Return (x, y) of the center of cell containing provided text 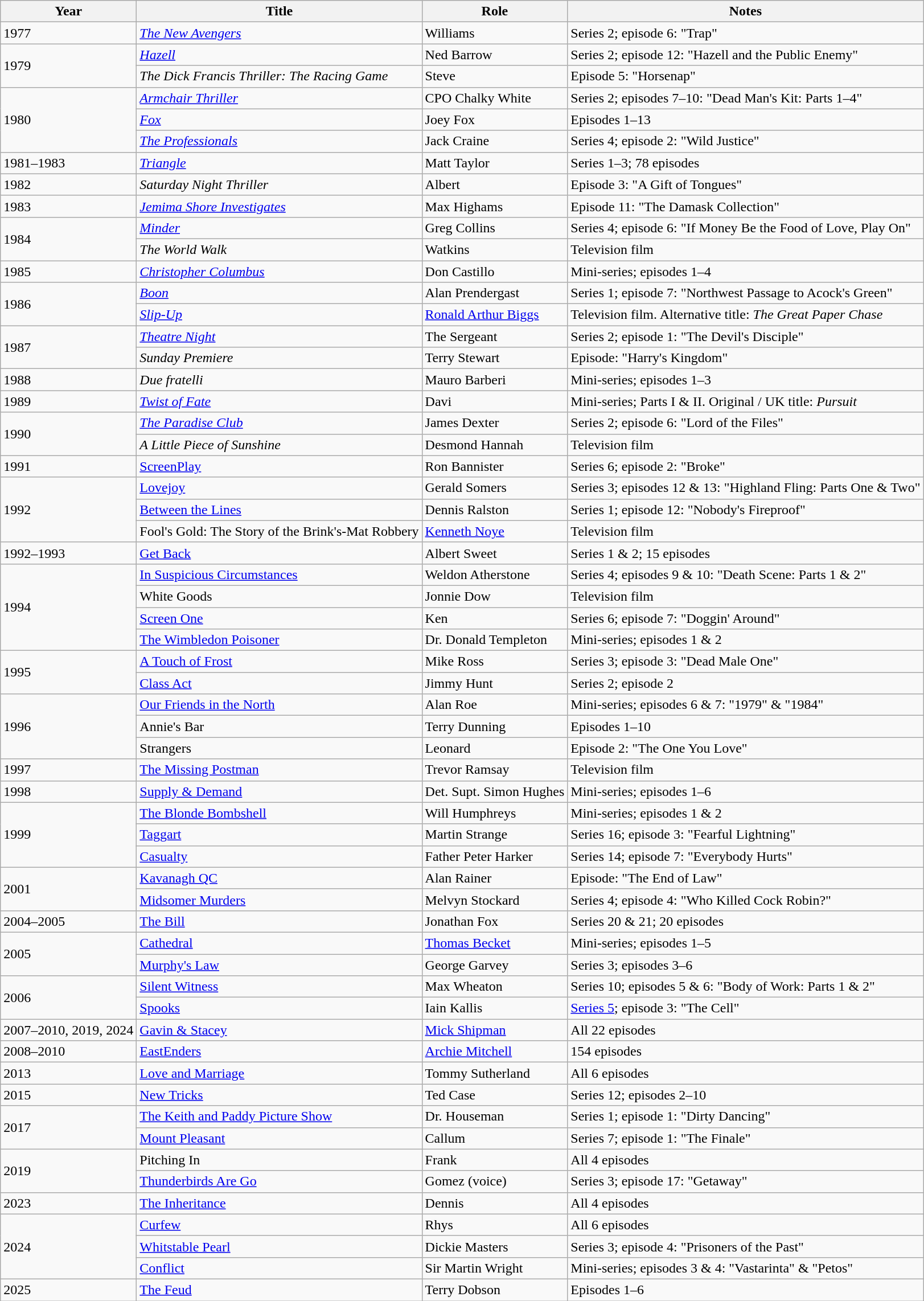
Strangers (279, 748)
A Little Piece of Sunshine (279, 445)
The Keith and Paddy Picture Show (279, 1117)
2017 (68, 1127)
Series 2; episode 2 (746, 683)
Jimmy Hunt (495, 683)
Episode: "The End of Law" (746, 878)
Rhys (495, 1225)
1988 (68, 380)
Series 20 & 21; 20 episodes (746, 921)
Slip-Up (279, 315)
Triangle (279, 163)
CPO Chalky White (495, 98)
2024 (68, 1246)
Don Castillo (495, 272)
1985 (68, 272)
1997 (68, 770)
Series 3; episode 4: "Prisoners of the Past" (746, 1246)
Dickie Masters (495, 1246)
Get Back (279, 553)
Conflict (279, 1268)
Theatre Night (279, 336)
1999 (68, 835)
Series 4; episode 6: "If Money Be the Food of Love, Play On" (746, 228)
Boon (279, 293)
1982 (68, 184)
Father Peter Harker (495, 856)
James Dexter (495, 423)
1984 (68, 239)
Christopher Columbus (279, 272)
Series 3; episode 17: "Getaway" (746, 1181)
Jemima Shore Investigates (279, 206)
Episode: "Harry's Kingdom" (746, 358)
1980 (68, 120)
Trevor Ramsay (495, 770)
Series 16; episode 3: "Fearful Lightning" (746, 835)
Mike Ross (495, 662)
Kavanagh QC (279, 878)
Year (68, 11)
Notes (746, 11)
Terry Dunning (495, 727)
Frank (495, 1160)
Williams (495, 33)
Weldon Atherstone (495, 574)
Sunday Premiere (279, 358)
Curfew (279, 1225)
Dr. Houseman (495, 1117)
Dr. Donald Templeton (495, 640)
Lovejoy (279, 488)
Series 12; episodes 2–10 (746, 1095)
Due fratelli (279, 380)
Episodes 1–10 (746, 727)
Series 6; episode 2: "Broke" (746, 466)
Melvyn Stockard (495, 900)
In Suspicious Circumstances (279, 574)
Dennis (495, 1203)
Ned Barrow (495, 55)
Davi (495, 401)
Spooks (279, 1008)
Jonnie Dow (495, 596)
New Tricks (279, 1095)
Mini-series; episodes 1–3 (746, 380)
A Touch of Frost (279, 662)
Steve (495, 76)
White Goods (279, 596)
The Inheritance (279, 1203)
Alan Roe (495, 705)
Annie's Bar (279, 727)
Pitching In (279, 1160)
Series 1; episode 1: "Dirty Dancing" (746, 1117)
Martin Strange (495, 835)
Ted Case (495, 1095)
Television film. Alternative title: The Great Paper Chase (746, 315)
The Sergeant (495, 336)
Series 4; episodes 9 & 10: "Death Scene: Parts 1 & 2" (746, 574)
Thomas Becket (495, 943)
Series 2; episode 6: "Lord of the Files" (746, 423)
Fool's Gold: The Story of the Brink's-Mat Robbery (279, 531)
Minder (279, 228)
1992 (68, 510)
The Professionals (279, 141)
Episodes 1–6 (746, 1290)
Casualty (279, 856)
Leonard (495, 748)
The Bill (279, 921)
Max Wheaton (495, 987)
Mini-series; Parts I & II. Original / UK title: Pursuit (746, 401)
Series 4; episode 4: "Who Killed Cock Robin?" (746, 900)
Armchair Thriller (279, 98)
1986 (68, 304)
Ronald Arthur Biggs (495, 315)
Between the Lines (279, 510)
Series 2; episode 12: "Hazell and the Public Enemy" (746, 55)
The Wimbledon Poisoner (279, 640)
Mini-series; episodes 3 & 4: "Vastarinta" & "Petos" (746, 1268)
Series 3; episodes 3–6 (746, 965)
2006 (68, 998)
Terry Stewart (495, 358)
2019 (68, 1171)
Series 3; episode 3: "Dead Male One" (746, 662)
Series 14; episode 7: "Everybody Hurts" (746, 856)
Mauro Barberi (495, 380)
Kenneth Noye (495, 531)
1989 (68, 401)
ScreenPlay (279, 466)
1977 (68, 33)
154 episodes (746, 1052)
Whitstable Pearl (279, 1246)
Mini-series; episodes 6 & 7: "1979" & "1984" (746, 705)
Callum (495, 1138)
Gerald Somers (495, 488)
Albert Sweet (495, 553)
Matt Taylor (495, 163)
Episode 5: "Horsenap" (746, 76)
1990 (68, 434)
1994 (68, 607)
All 22 episodes (746, 1030)
Dennis Ralston (495, 510)
Max Highams (495, 206)
1987 (68, 347)
1998 (68, 791)
2015 (68, 1095)
Fox (279, 120)
Thunderbirds Are Go (279, 1181)
George Garvey (495, 965)
Ron Bannister (495, 466)
Love and Marriage (279, 1073)
Watkins (495, 249)
Sir Martin Wright (495, 1268)
1991 (68, 466)
2023 (68, 1203)
Mick Shipman (495, 1030)
Series 3; episodes 12 & 13: "Highland Fling: Parts One & Two" (746, 488)
The Feud (279, 1290)
Episodes 1–13 (746, 120)
Episode 2: "The One You Love" (746, 748)
1981–1983 (68, 163)
1995 (68, 672)
Series 5; episode 3: "The Cell" (746, 1008)
The World Walk (279, 249)
2001 (68, 889)
Joey Fox (495, 120)
Twist of Fate (279, 401)
Gomez (voice) (495, 1181)
Screen One (279, 618)
Mini-series; episodes 1–6 (746, 791)
1979 (68, 65)
Series 6; episode 7: "Doggin' Around" (746, 618)
Series 2; episode 1: "The Devil's Disciple" (746, 336)
Midsomer Murders (279, 900)
The Dick Francis Thriller: The Racing Game (279, 76)
2013 (68, 1073)
2004–2005 (68, 921)
Mini-series; episodes 1–5 (746, 943)
Saturday Night Thriller (279, 184)
Silent Witness (279, 987)
Role (495, 11)
Alan Prendergast (495, 293)
Series 1; episode 12: "Nobody's Fireproof" (746, 510)
Gavin & Stacey (279, 1030)
Episode 3: "A Gift of Tongues" (746, 184)
Series 4; episode 2: "Wild Justice" (746, 141)
Iain Kallis (495, 1008)
Will Humphreys (495, 813)
Series 10; episodes 5 & 6: "Body of Work: Parts 1 & 2" (746, 987)
Alan Rainer (495, 878)
2008–2010 (68, 1052)
Hazell (279, 55)
Det. Supt. Simon Hughes (495, 791)
2005 (68, 954)
Series 1 & 2; 15 episodes (746, 553)
EastEnders (279, 1052)
Murphy's Law (279, 965)
The Blonde Bombshell (279, 813)
Jack Craine (495, 141)
Jonathan Fox (495, 921)
Series 1; episode 7: "Northwest Passage to Acock's Green" (746, 293)
Series 1–3; 78 episodes (746, 163)
Terry Dobson (495, 1290)
Cathedral (279, 943)
1992–1993 (68, 553)
Mini-series; episodes 1–4 (746, 272)
Mount Pleasant (279, 1138)
Series 2; episode 6: "Trap" (746, 33)
Title (279, 11)
Ken (495, 618)
The Missing Postman (279, 770)
Series 2; episodes 7–10: "Dead Man's Kit: Parts 1–4" (746, 98)
The Paradise Club (279, 423)
Class Act (279, 683)
Episode 11: "The Damask Collection" (746, 206)
1996 (68, 727)
2007–2010, 2019, 2024 (68, 1030)
Supply & Demand (279, 791)
Archie Mitchell (495, 1052)
Albert (495, 184)
1983 (68, 206)
The New Avengers (279, 33)
Desmond Hannah (495, 445)
Our Friends in the North (279, 705)
Tommy Sutherland (495, 1073)
2025 (68, 1290)
Taggart (279, 835)
Series 7; episode 1: "The Finale" (746, 1138)
Greg Collins (495, 228)
